Detect which cell encompasses the target text, then output its (X, Y) center coordinate. 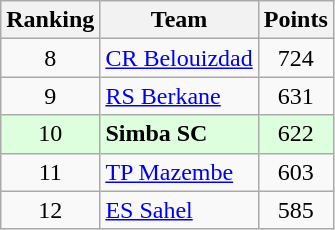
Team (179, 20)
Points (296, 20)
9 (50, 96)
585 (296, 210)
724 (296, 58)
12 (50, 210)
Ranking (50, 20)
RS Berkane (179, 96)
622 (296, 134)
CR Belouizdad (179, 58)
ES Sahel (179, 210)
Simba SC (179, 134)
603 (296, 172)
8 (50, 58)
10 (50, 134)
TP Mazembe (179, 172)
631 (296, 96)
11 (50, 172)
